Return (X, Y) of the center of cell containing provided text 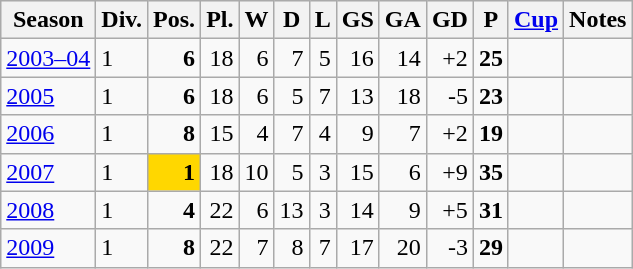
2008 (48, 210)
Notes (598, 20)
20 (402, 248)
2003–04 (48, 58)
+9 (450, 172)
GS (358, 20)
2009 (48, 248)
Season (48, 20)
W (256, 20)
25 (490, 58)
2006 (48, 134)
16 (358, 58)
2005 (48, 96)
D (292, 20)
GA (402, 20)
Div. (122, 20)
P (490, 20)
10 (256, 172)
-3 (450, 248)
Pl. (220, 20)
2007 (48, 172)
+5 (450, 210)
35 (490, 172)
-5 (450, 96)
29 (490, 248)
Pos. (174, 20)
31 (490, 210)
23 (490, 96)
Cup (536, 20)
L (322, 20)
17 (358, 248)
GD (450, 20)
19 (490, 134)
